Return the [X, Y] coordinate for the center point of the cell that contains the specified text.  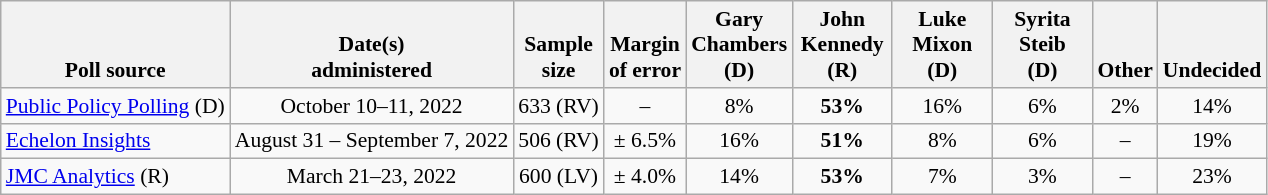
23% [1212, 177]
Undecided [1212, 44]
Poll source [116, 44]
506 (RV) [558, 141]
August 31 – September 7, 2022 [372, 141]
Other [1126, 44]
Echelon Insights [116, 141]
7% [942, 177]
Marginof error [645, 44]
JohnKennedy(R) [842, 44]
19% [1212, 141]
LukeMixon(D) [942, 44]
2% [1126, 106]
633 (RV) [558, 106]
± 4.0% [645, 177]
SyritaSteib(D) [1042, 44]
March 21–23, 2022 [372, 177]
October 10–11, 2022 [372, 106]
3% [1042, 177]
51% [842, 141]
600 (LV) [558, 177]
JMC Analytics (R) [116, 177]
Public Policy Polling (D) [116, 106]
GaryChambers(D) [739, 44]
Samplesize [558, 44]
Date(s)administered [372, 44]
± 6.5% [645, 141]
